Find where the given text appears and provide that cell's center as (X, Y) coordinate. 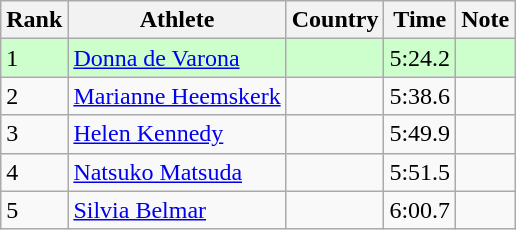
2 (34, 96)
Helen Kennedy (177, 134)
5:38.6 (420, 96)
5 (34, 210)
Natsuko Matsuda (177, 172)
Marianne Heemskerk (177, 96)
5:51.5 (420, 172)
Donna de Varona (177, 58)
1 (34, 58)
3 (34, 134)
5:49.9 (420, 134)
5:24.2 (420, 58)
4 (34, 172)
Rank (34, 20)
Athlete (177, 20)
Silvia Belmar (177, 210)
Time (420, 20)
6:00.7 (420, 210)
Country (335, 20)
Note (486, 20)
